Identify which cell holds the provided text, then report its (X, Y) central coordinate. 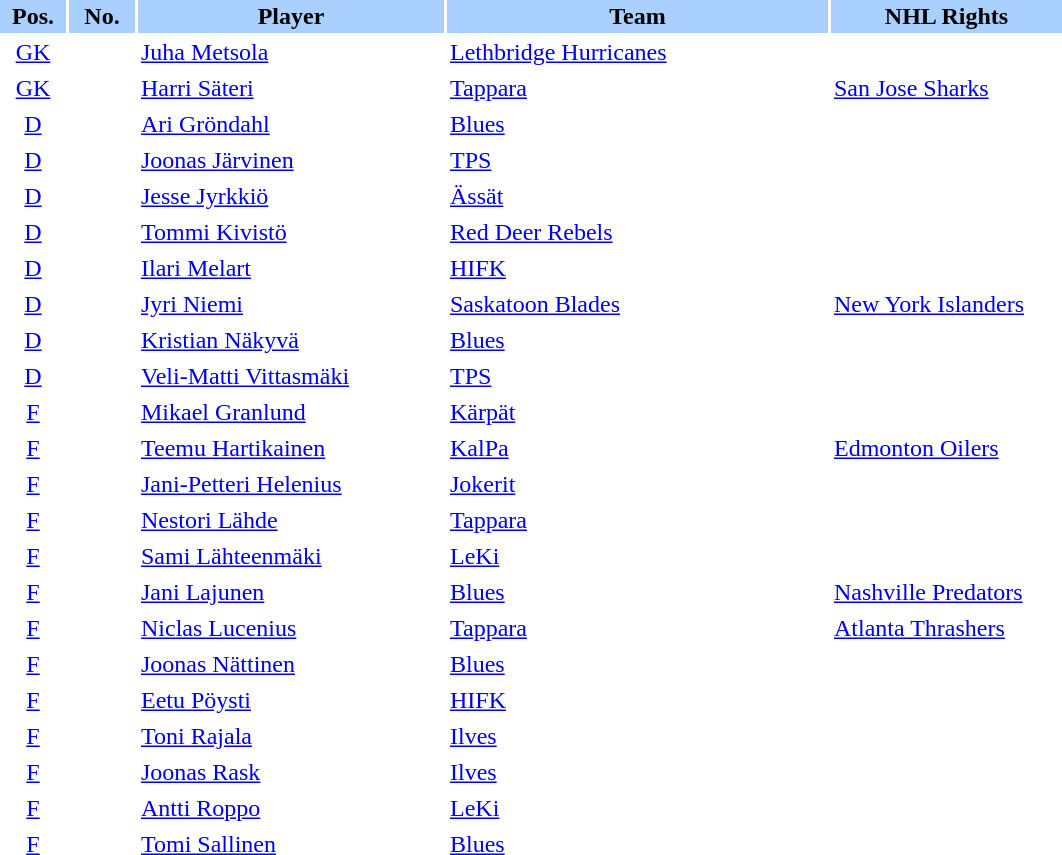
Juha Metsola (291, 52)
Edmonton Oilers (946, 448)
Sami Lähteenmäki (291, 556)
Saskatoon Blades (638, 304)
Niclas Lucenius (291, 628)
Atlanta Thrashers (946, 628)
Team (638, 16)
Ässät (638, 196)
Nashville Predators (946, 592)
Jyri Niemi (291, 304)
No. (102, 16)
Joonas Nättinen (291, 664)
Antti Roppo (291, 808)
Joonas Rask (291, 772)
Eetu Pöysti (291, 700)
Nestori Lähde (291, 520)
Veli-Matti Vittasmäki (291, 376)
Mikael Granlund (291, 412)
New York Islanders (946, 304)
Jani-Petteri Helenius (291, 484)
Joonas Järvinen (291, 160)
Teemu Hartikainen (291, 448)
Ari Gröndahl (291, 124)
Kärpät (638, 412)
Player (291, 16)
Tommi Kivistö (291, 232)
Red Deer Rebels (638, 232)
Toni Rajala (291, 736)
Lethbridge Hurricanes (638, 52)
Kristian Näkyvä (291, 340)
Jokerit (638, 484)
Jesse Jyrkkiö (291, 196)
Jani Lajunen (291, 592)
Harri Säteri (291, 88)
San Jose Sharks (946, 88)
Pos. (33, 16)
KalPa (638, 448)
NHL Rights (946, 16)
Ilari Melart (291, 268)
